Output the [x, y] coordinate of the center of the cell containing the given text.  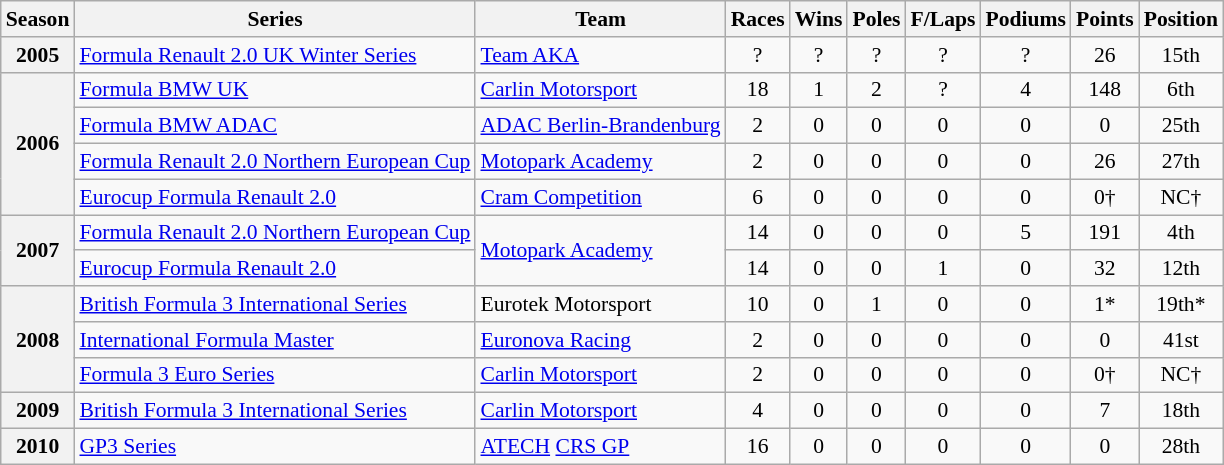
16 [758, 447]
6th [1181, 90]
27th [1181, 162]
19th* [1181, 304]
Season [38, 19]
Team [600, 19]
F/Laps [944, 19]
Series [274, 19]
ADAC Berlin-Brandenburg [600, 126]
2010 [38, 447]
191 [1105, 233]
2008 [38, 340]
ATECH CRS GP [600, 447]
Position [1181, 19]
2005 [38, 55]
2006 [38, 143]
Euronova Racing [600, 340]
Podiums [1026, 19]
2007 [38, 250]
Points [1105, 19]
18 [758, 90]
Wins [819, 19]
Eurotek Motorsport [600, 304]
2009 [38, 411]
18th [1181, 411]
1* [1105, 304]
Formula Renault 2.0 UK Winter Series [274, 55]
7 [1105, 411]
Formula BMW ADAC [274, 126]
32 [1105, 269]
41st [1181, 340]
International Formula Master [274, 340]
GP3 Series [274, 447]
5 [1026, 233]
12th [1181, 269]
28th [1181, 447]
Poles [876, 19]
25th [1181, 126]
15th [1181, 55]
4th [1181, 233]
Formula BMW UK [274, 90]
Races [758, 19]
148 [1105, 90]
6 [758, 197]
10 [758, 304]
Team AKA [600, 55]
Formula 3 Euro Series [274, 375]
Cram Competition [600, 197]
